Return the [x, y] coordinate for the center point of the cell that contains the specified text.  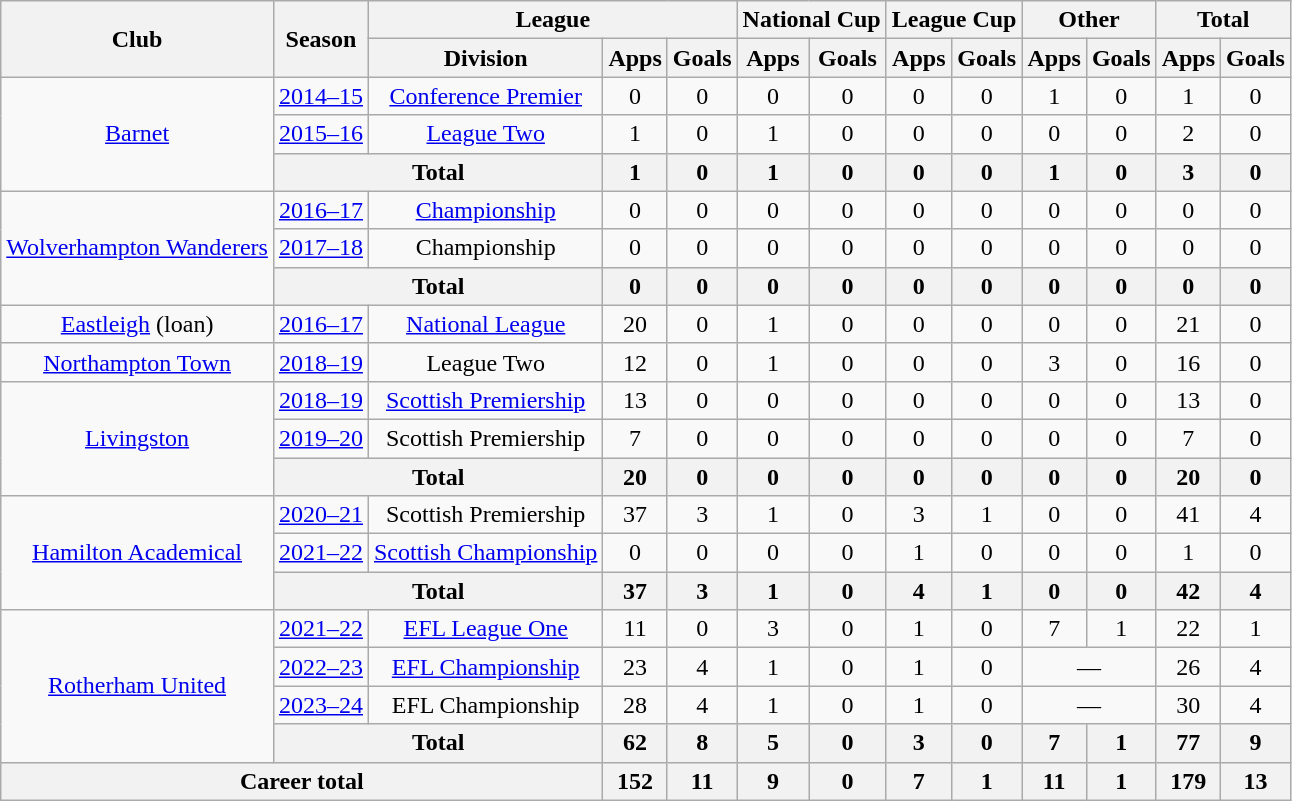
Livingston [138, 438]
Other [1089, 20]
National League [485, 324]
Club [138, 39]
2017–18 [320, 248]
30 [1188, 705]
5 [773, 743]
Conference Premier [485, 96]
Eastleigh (loan) [138, 324]
2 [1188, 134]
21 [1188, 324]
Division [485, 58]
26 [1188, 667]
62 [635, 743]
2020–21 [320, 515]
28 [635, 705]
Northampton Town [138, 362]
8 [702, 743]
2023–24 [320, 705]
2022–23 [320, 667]
16 [1188, 362]
EFL League One [485, 629]
League [552, 20]
2014–15 [320, 96]
22 [1188, 629]
Season [320, 39]
41 [1188, 515]
Rotherham United [138, 686]
2019–20 [320, 438]
77 [1188, 743]
152 [635, 781]
23 [635, 667]
42 [1188, 591]
Barnet [138, 134]
Scottish Championship [485, 553]
12 [635, 362]
Hamilton Academical [138, 553]
Wolverhampton Wanderers [138, 248]
Career total [302, 781]
League Cup [954, 20]
National Cup [812, 20]
179 [1188, 781]
2015–16 [320, 134]
